Scan for the cell matching the given text and deliver its [X, Y] coordinate at center. 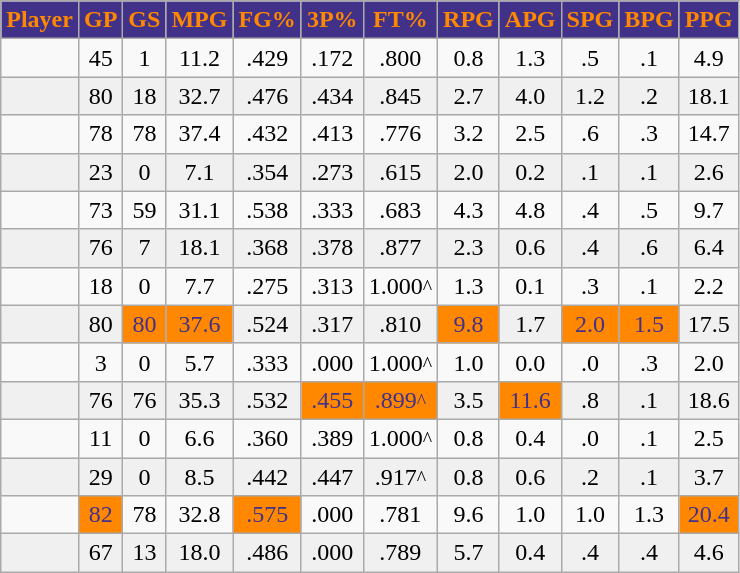
1.7 [530, 324]
MPG [200, 20]
6.4 [708, 248]
9.7 [708, 210]
1.5 [649, 324]
PPG [708, 20]
67 [100, 553]
.317 [332, 324]
.313 [332, 286]
31.1 [200, 210]
1 [144, 58]
.378 [332, 248]
.683 [400, 210]
29 [100, 477]
FG% [267, 20]
BPG [649, 20]
.615 [400, 172]
32.7 [200, 96]
37.4 [200, 134]
3.2 [469, 134]
.360 [267, 438]
.877 [400, 248]
.524 [267, 324]
2.6 [708, 172]
GP [100, 20]
13 [144, 553]
.917^ [400, 477]
.776 [400, 134]
20.4 [708, 515]
.800 [400, 58]
59 [144, 210]
7 [144, 248]
11 [100, 438]
.899^ [400, 400]
2.2 [708, 286]
1.2 [590, 96]
4.6 [708, 553]
32.8 [200, 515]
.432 [267, 134]
11.6 [530, 400]
3.7 [708, 477]
9.6 [469, 515]
Player [40, 20]
4.0 [530, 96]
4.8 [530, 210]
.447 [332, 477]
.810 [400, 324]
18.0 [200, 553]
18.6 [708, 400]
.368 [267, 248]
0.2 [530, 172]
.781 [400, 515]
.455 [332, 400]
SPG [590, 20]
.389 [332, 438]
6.6 [200, 438]
0.1 [530, 286]
4.9 [708, 58]
8.5 [200, 477]
17.5 [708, 324]
.434 [332, 96]
.275 [267, 286]
APG [530, 20]
.538 [267, 210]
3.5 [469, 400]
35.3 [200, 400]
9.8 [469, 324]
.273 [332, 172]
23 [100, 172]
37.6 [200, 324]
.575 [267, 515]
.486 [267, 553]
.429 [267, 58]
.354 [267, 172]
3P% [332, 20]
3 [100, 362]
7.7 [200, 286]
GS [144, 20]
2.3 [469, 248]
.789 [400, 553]
.8 [590, 400]
.845 [400, 96]
14.7 [708, 134]
11.2 [200, 58]
2.7 [469, 96]
82 [100, 515]
.476 [267, 96]
4.3 [469, 210]
73 [100, 210]
0.0 [530, 362]
45 [100, 58]
.413 [332, 134]
RPG [469, 20]
7.1 [200, 172]
.442 [267, 477]
FT% [400, 20]
.532 [267, 400]
.172 [332, 58]
